For the text-containing cell, return its midpoint in [x, y] coordinate format. 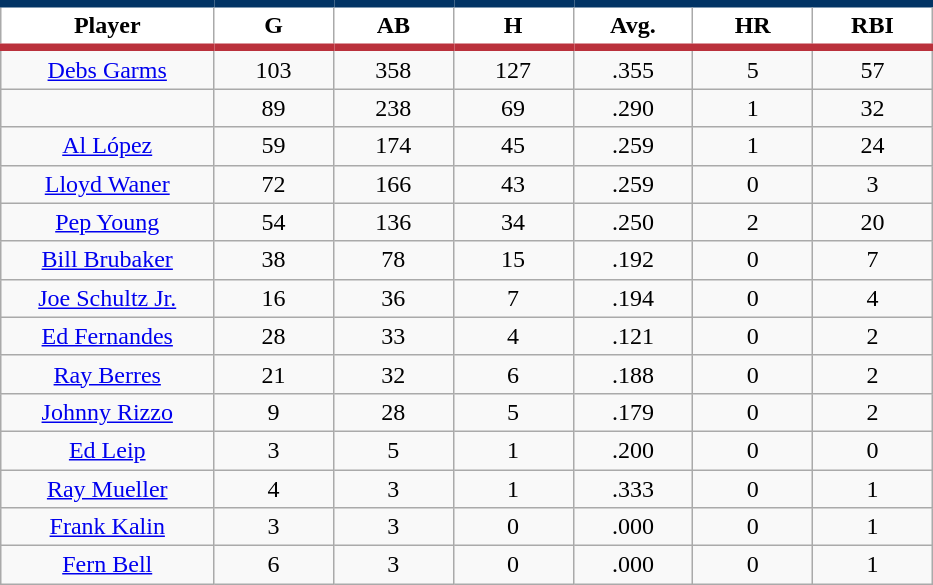
.333 [633, 489]
Ray Berres [108, 374]
.192 [633, 260]
Frank Kalin [108, 527]
24 [873, 146]
Debs Garms [108, 68]
127 [513, 68]
.290 [633, 108]
Lloyd Waner [108, 184]
.188 [633, 374]
Player [108, 26]
.250 [633, 222]
54 [274, 222]
Johnny Rizzo [108, 412]
.194 [633, 298]
89 [274, 108]
33 [393, 336]
Pep Young [108, 222]
G [274, 26]
9 [274, 412]
.179 [633, 412]
Avg. [633, 26]
78 [393, 260]
Ed Fernandes [108, 336]
Joe Schultz Jr. [108, 298]
RBI [873, 26]
20 [873, 222]
.200 [633, 450]
H [513, 26]
HR [753, 26]
166 [393, 184]
238 [393, 108]
16 [274, 298]
59 [274, 146]
57 [873, 68]
174 [393, 146]
103 [274, 68]
Fern Bell [108, 565]
Bill Brubaker [108, 260]
36 [393, 298]
AB [393, 26]
69 [513, 108]
358 [393, 68]
15 [513, 260]
72 [274, 184]
136 [393, 222]
38 [274, 260]
Ed Leip [108, 450]
.121 [633, 336]
21 [274, 374]
43 [513, 184]
Al López [108, 146]
34 [513, 222]
45 [513, 146]
Ray Mueller [108, 489]
.355 [633, 68]
